Provide the [x, y] coordinate of the cell's center where the given text is located.  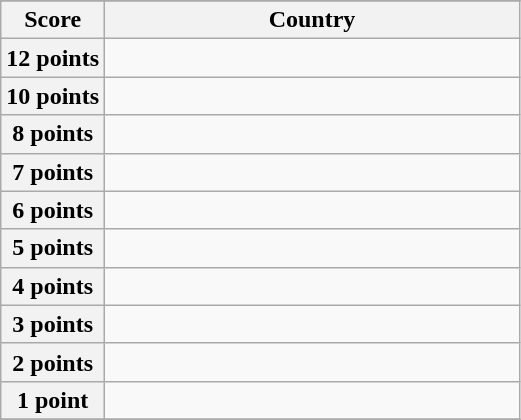
12 points [53, 58]
10 points [53, 96]
7 points [53, 172]
3 points [53, 324]
8 points [53, 134]
2 points [53, 362]
6 points [53, 210]
Country [312, 20]
4 points [53, 286]
Score [53, 20]
1 point [53, 400]
5 points [53, 248]
